Extract the (x, y) coordinate from the center of the cell holding the provided text.  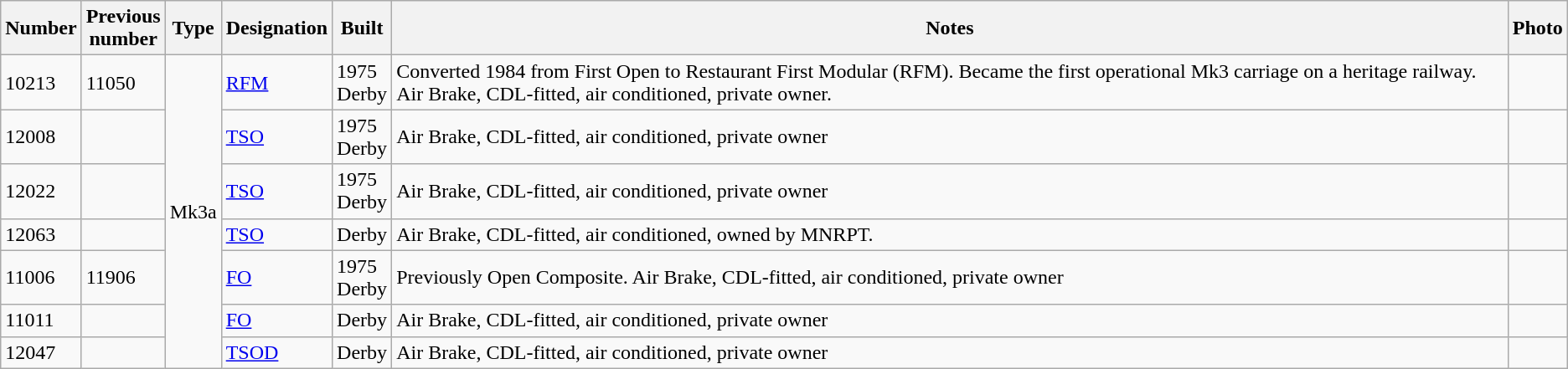
Previously Open Composite. Air Brake, CDL-fitted, air conditioned, private owner (950, 278)
11050 (123, 82)
Number (41, 28)
12022 (41, 191)
Type (193, 28)
Mk3a (193, 212)
12063 (41, 234)
Air Brake, CDL-fitted, air conditioned, owned by MNRPT. (950, 234)
11011 (41, 320)
Previousnumber (123, 28)
TSOD (276, 352)
11006 (41, 278)
Notes (950, 28)
11906 (123, 278)
12008 (41, 137)
Photo (1538, 28)
RFM (276, 82)
Built (362, 28)
10213 (41, 82)
12047 (41, 352)
Designation (276, 28)
